Find where the given text appears and provide that cell's center as [x, y] coordinate. 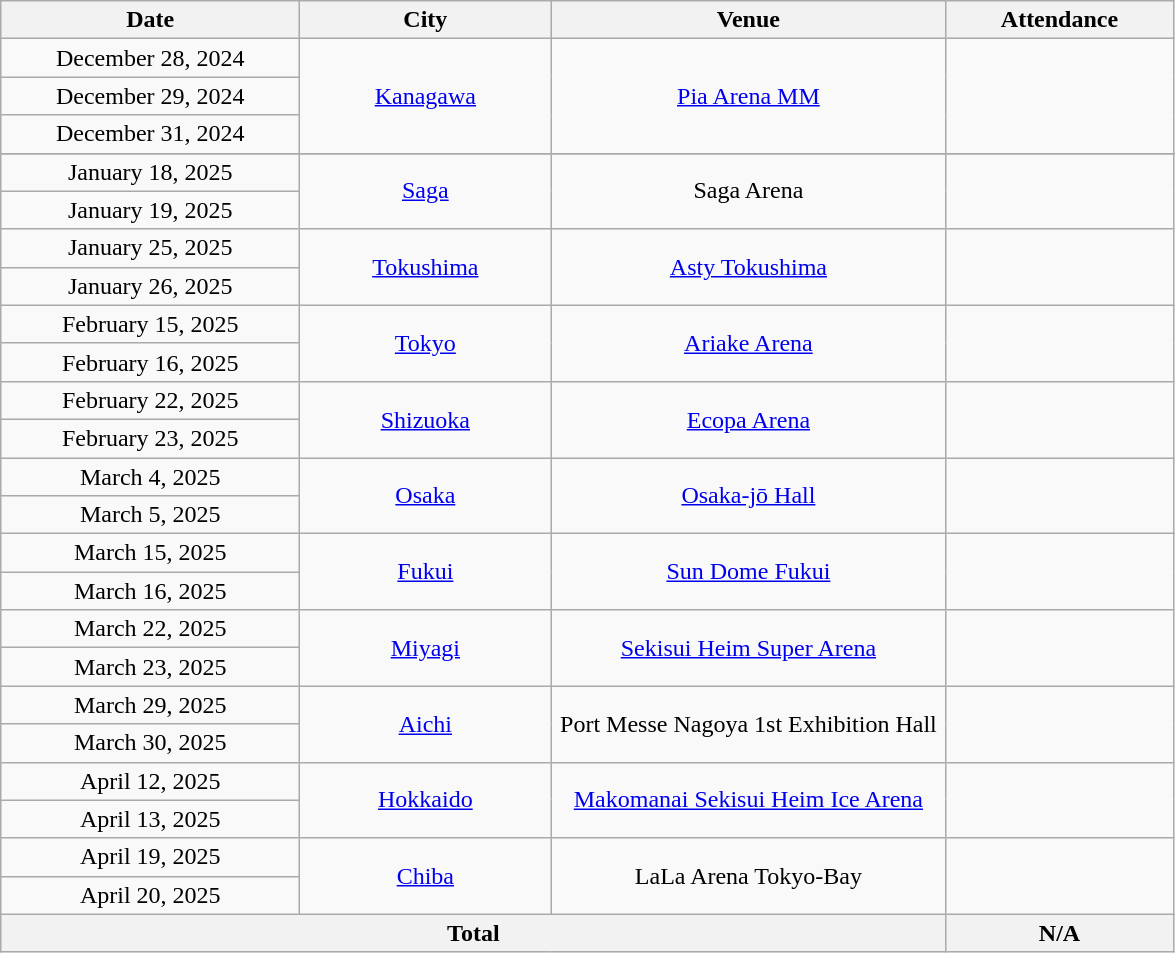
Aichi [426, 724]
January 19, 2025 [150, 210]
April 20, 2025 [150, 895]
Makomanai Sekisui Heim Ice Arena [748, 800]
Saga [426, 191]
March 23, 2025 [150, 667]
Tokyo [426, 343]
Venue [748, 20]
December 28, 2024 [150, 58]
March 4, 2025 [150, 477]
April 19, 2025 [150, 857]
February 23, 2025 [150, 438]
Sekisui Heim Super Arena [748, 648]
April 13, 2025 [150, 819]
January 25, 2025 [150, 248]
LaLa Arena Tokyo-Bay [748, 876]
Tokushima [426, 267]
Hokkaido [426, 800]
Date [150, 20]
December 29, 2024 [150, 96]
Port Messe Nagoya 1st Exhibition Hall [748, 724]
January 26, 2025 [150, 286]
Osaka-jō Hall [748, 496]
January 18, 2025 [150, 172]
Osaka [426, 496]
Sun Dome Fukui [748, 572]
February 16, 2025 [150, 362]
March 16, 2025 [150, 591]
March 29, 2025 [150, 705]
February 15, 2025 [150, 324]
Attendance [1060, 20]
Fukui [426, 572]
March 15, 2025 [150, 553]
Asty Tokushima [748, 267]
Total [474, 933]
N/A [1060, 933]
March 22, 2025 [150, 629]
Saga Arena [748, 191]
Kanagawa [426, 96]
March 5, 2025 [150, 515]
April 12, 2025 [150, 781]
March 30, 2025 [150, 743]
Shizuoka [426, 419]
City [426, 20]
Chiba [426, 876]
February 22, 2025 [150, 400]
December 31, 2024 [150, 134]
Ecopa Arena [748, 419]
Ariake Arena [748, 343]
Miyagi [426, 648]
Pia Arena MM [748, 96]
